Output the (X, Y) coordinate of the center of the cell containing the given text.  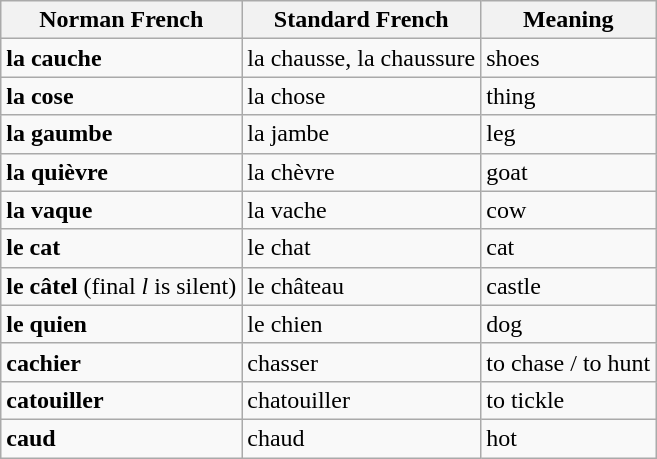
leg (568, 134)
la jambe (362, 134)
thing (568, 96)
chasser (362, 362)
Meaning (568, 20)
cachier (122, 362)
la chose (362, 96)
Norman French (122, 20)
le chat (362, 248)
le chien (362, 324)
la vache (362, 210)
le quien (122, 324)
le cat (122, 248)
hot (568, 438)
to tickle (568, 400)
caud (122, 438)
la chèvre (362, 172)
shoes (568, 58)
Standard French (362, 20)
la cauche (122, 58)
la chausse, la chaussure (362, 58)
chaud (362, 438)
la quièvre (122, 172)
la vaque (122, 210)
cat (568, 248)
dog (568, 324)
goat (568, 172)
la cose (122, 96)
la gaumbe (122, 134)
to chase / to hunt (568, 362)
chatouiller (362, 400)
catouiller (122, 400)
cow (568, 210)
le château (362, 286)
castle (568, 286)
le câtel (final l is silent) (122, 286)
